Detect which cell encompasses the target text, then output its (x, y) center coordinate. 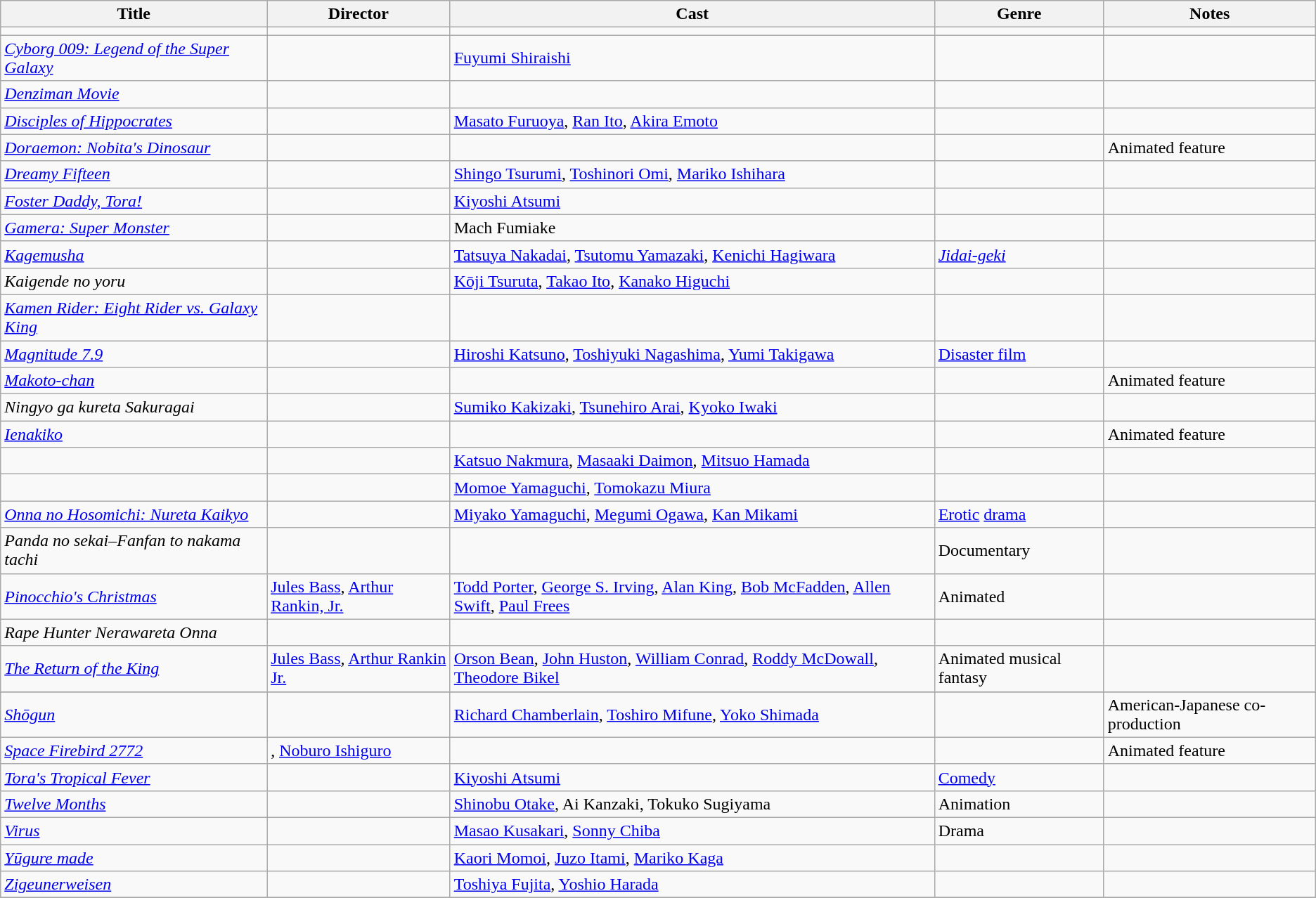
Rape Hunter Nerawareta Onna (134, 632)
Zigeunerweisen (134, 885)
Gamera: Super Monster (134, 228)
Todd Porter, George S. Irving, Alan King, Bob McFadden, Allen Swift, Paul Frees (692, 596)
Momoe Yamaguchi, Tomokazu Miura (692, 488)
Jules Bass, Arthur Rankin, Jr. (359, 596)
Ienakiko (134, 434)
Shinobu Otake, Ai Kanzaki, Tokuko Sugiyama (692, 804)
Kōji Tsuruta, Takao Ito, Kanako Higuchi (692, 281)
Tatsuya Nakadai, Tsutomu Yamazaki, Kenichi Hagiwara (692, 254)
Space Firebird 2772 (134, 750)
Foster Daddy, Tora! (134, 201)
Title (134, 14)
Masato Furuoya, Ran Ito, Akira Emoto (692, 121)
Virus (134, 831)
Toshiya Fujita, Yoshio Harada (692, 885)
Dreamy Fifteen (134, 174)
Animated (1019, 596)
Documentary (1019, 551)
Disciples of Hippocrates (134, 121)
, Noburo Ishiguro (359, 750)
Fuyumi Shiraishi (692, 58)
Panda no sekai–Fanfan to nakama tachi (134, 551)
Magnitude 7.9 (134, 353)
Ningyo ga kureta Sakuragai (134, 408)
Kaigende no yoru (134, 281)
Richard Chamberlain, Toshiro Mifune, Yoko Shimada (692, 714)
Sumiko Kakizaki, Tsunehiro Arai, Kyoko Iwaki (692, 408)
Yūgure made (134, 858)
Comedy (1019, 777)
Tora's Tropical Fever (134, 777)
Masao Kusakari, Sonny Chiba (692, 831)
Drama (1019, 831)
Cyborg 009: Legend of the Super Galaxy (134, 58)
Genre (1019, 14)
American-Japanese co-production (1209, 714)
Doraemon: Nobita's Dinosaur (134, 148)
Kagemusha (134, 254)
The Return of the King (134, 669)
Orson Bean, John Huston, William Conrad, Roddy McDowall, Theodore Bikel (692, 669)
Jidai-geki (1019, 254)
Miyako Yamaguchi, Megumi Ogawa, Kan Mikami (692, 514)
Animated musical fantasy (1019, 669)
Twelve Months (134, 804)
Notes (1209, 14)
Cast (692, 14)
Erotic drama (1019, 514)
Kamen Rider: Eight Rider vs. Galaxy King (134, 318)
Jules Bass, Arthur Rankin Jr. (359, 669)
Mach Fumiake (692, 228)
Pinocchio's Christmas (134, 596)
Animation (1019, 804)
Katsuo Nakmura, Masaaki Daimon, Mitsuo Hamada (692, 461)
Shingo Tsurumi, Toshinori Omi, Mariko Ishihara (692, 174)
Hiroshi Katsuno, Toshiyuki Nagashima, Yumi Takigawa (692, 353)
Makoto-chan (134, 381)
Director (359, 14)
Denziman Movie (134, 94)
Disaster film (1019, 353)
Onna no Hosomichi: Nureta Kaikyo (134, 514)
Kaori Momoi, Juzo Itami, Mariko Kaga (692, 858)
Shōgun (134, 714)
